Pinpoint the cell where the given text exists, returning its (X, Y) midpoint coordinate. 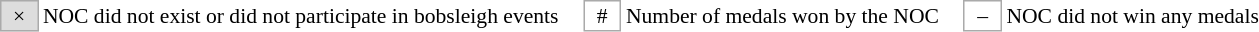
NOC did not exist or did not participate in bobsleigh events (310, 16)
Number of medals won by the NOC (792, 16)
# (602, 16)
– (983, 16)
× (19, 16)
